Find where the given text appears and provide that cell's center as (X, Y) coordinate. 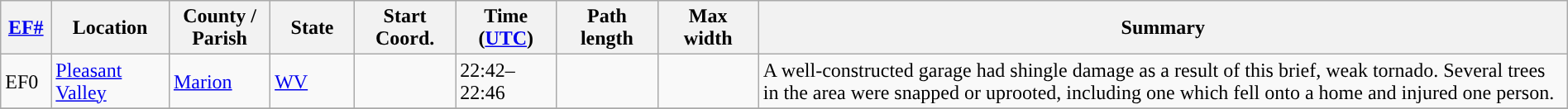
Location (111, 28)
County / Parish (219, 28)
Time (UTC) (506, 28)
Start Coord. (404, 28)
22:42–22:46 (506, 81)
WV (313, 81)
EF0 (26, 81)
Marion (219, 81)
Summary (1163, 28)
Path length (607, 28)
Pleasant Valley (111, 81)
State (313, 28)
EF# (26, 28)
Max width (708, 28)
